Determine the [x, y] coordinate at the center of the cell enclosing the given text.  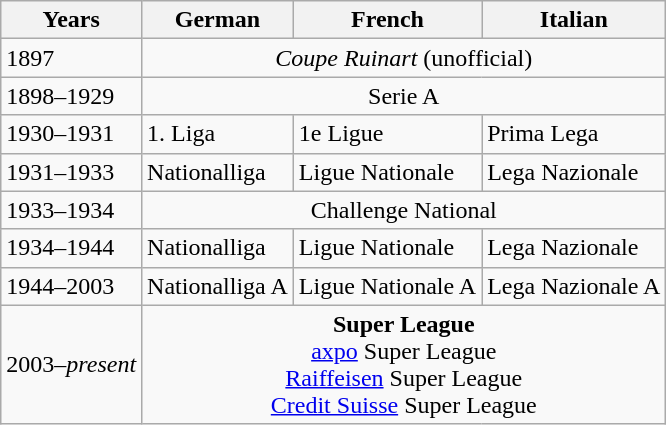
1944–2003 [72, 286]
2003–present [72, 364]
Ligue Nationale A [387, 286]
1898–1929 [72, 96]
Years [72, 20]
1933–1934 [72, 210]
Italian [574, 20]
Coupe Ruinart (unofficial) [404, 58]
1934–1944 [72, 248]
1e Ligue [387, 134]
Serie A [404, 96]
Lega Nazionale A [574, 286]
1930–1931 [72, 134]
French [387, 20]
1. Liga [218, 134]
German [218, 20]
1931–1933 [72, 172]
Prima Lega [574, 134]
Super Leagueaxpo Super League Raiffeisen Super League Credit Suisse Super League [404, 364]
Nationalliga A [218, 286]
Challenge National [404, 210]
1897 [72, 58]
